Search for the cell housing the specified text and yield its [x, y] center coordinate. 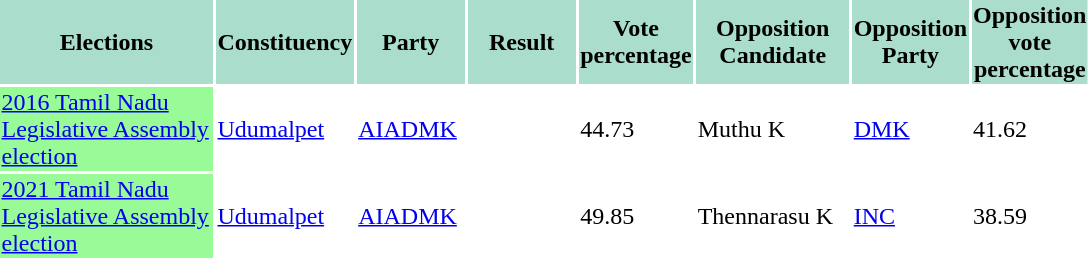
Party [411, 42]
Opposition Candidate [772, 42]
Constituency [285, 42]
44.73 [636, 129]
49.85 [636, 216]
41.62 [1030, 129]
2021 Tamil Nadu Legislative Assembly election [106, 216]
38.59 [1030, 216]
2016 Tamil Nadu Legislative Assembly election [106, 129]
Vote percentage [636, 42]
Opposition vote percentage [1030, 42]
DMK [910, 129]
Thennarasu K [772, 216]
Result [522, 42]
Elections [106, 42]
Muthu K [772, 129]
INC [910, 216]
Opposition Party [910, 42]
